Output the (x, y) coordinate of the center of the cell containing the given text.  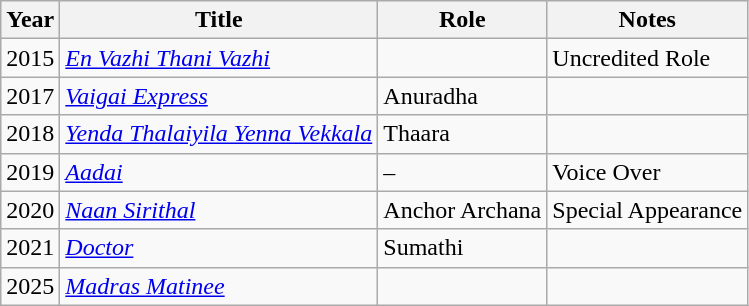
Voice Over (648, 172)
2018 (30, 134)
Anchor Archana (462, 210)
Anuradha (462, 96)
En Vazhi Thani Vazhi (219, 58)
Naan Sirithal (219, 210)
– (462, 172)
Year (30, 20)
Aadai (219, 172)
Thaara (462, 134)
Vaigai Express (219, 96)
Special Appearance (648, 210)
Notes (648, 20)
Madras Matinee (219, 286)
Sumathi (462, 248)
Doctor (219, 248)
2025 (30, 286)
Yenda Thalaiyila Yenna Vekkala (219, 134)
2015 (30, 58)
2019 (30, 172)
Uncredited Role (648, 58)
Role (462, 20)
Title (219, 20)
2017 (30, 96)
2021 (30, 248)
2020 (30, 210)
